Pinpoint the cell where the given text exists, returning its [x, y] midpoint coordinate. 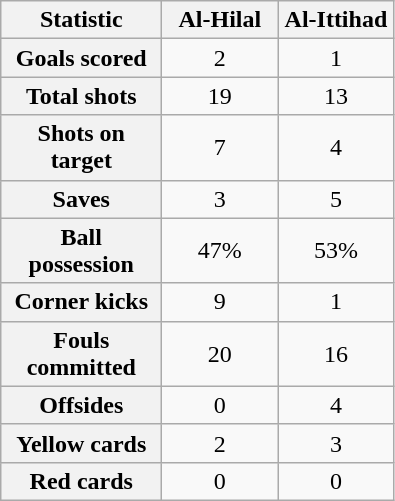
Total shots [82, 96]
Statistic [82, 20]
Al-Ittihad [336, 20]
Yellow cards [82, 443]
53% [336, 250]
Shots on target [82, 148]
Corner kicks [82, 302]
47% [220, 250]
7 [220, 148]
Goals scored [82, 58]
16 [336, 354]
13 [336, 96]
Offsides [82, 405]
Fouls committed [82, 354]
5 [336, 199]
Al-Hilal [220, 20]
20 [220, 354]
19 [220, 96]
Red cards [82, 481]
9 [220, 302]
Ball possession [82, 250]
Saves [82, 199]
